From the cell containing the given text, extract its center point as (x, y) coordinate. 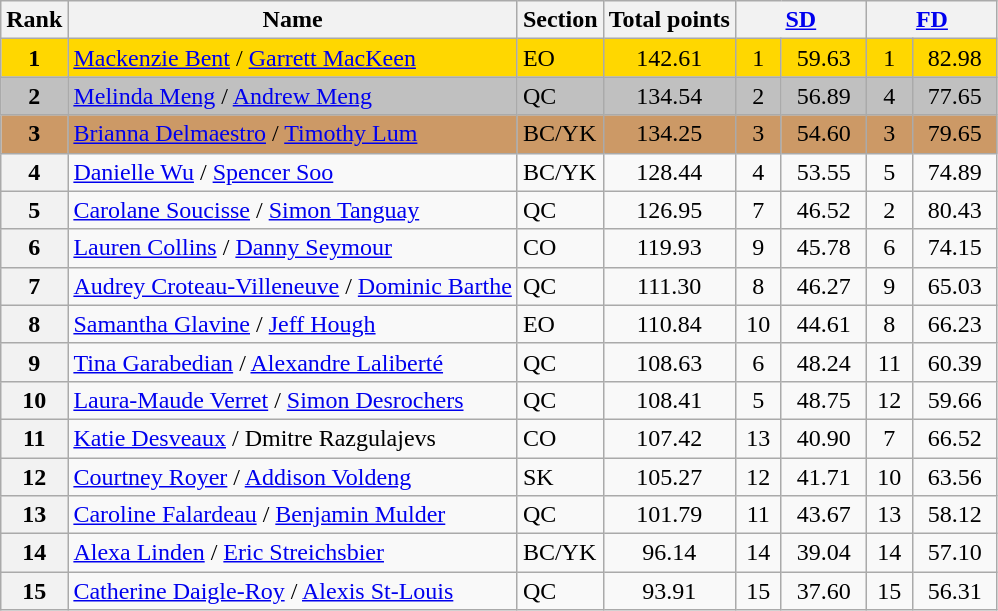
108.41 (669, 400)
108.63 (669, 362)
74.15 (954, 248)
40.90 (824, 438)
65.03 (954, 286)
63.56 (954, 477)
126.95 (669, 210)
46.27 (824, 286)
66.52 (954, 438)
48.75 (824, 400)
SK (560, 477)
80.43 (954, 210)
111.30 (669, 286)
Audrey Croteau-Villeneuve / Dominic Barthe (293, 286)
134.25 (669, 134)
46.52 (824, 210)
105.27 (669, 477)
Tina Garabedian / Alexandre Laliberté (293, 362)
56.89 (824, 96)
59.63 (824, 58)
82.98 (954, 58)
SD (800, 20)
43.67 (824, 515)
Caroline Falardeau / Benjamin Mulder (293, 515)
Mackenzie Bent / Garrett MacKeen (293, 58)
119.93 (669, 248)
77.65 (954, 96)
54.60 (824, 134)
101.79 (669, 515)
39.04 (824, 553)
Total points (669, 20)
Samantha Glavine / Jeff Hough (293, 324)
128.44 (669, 172)
56.31 (954, 591)
37.60 (824, 591)
93.91 (669, 591)
Alexa Linden / Eric Streichsbier (293, 553)
Laura-Maude Verret / Simon Desrochers (293, 400)
Danielle Wu / Spencer Soo (293, 172)
48.24 (824, 362)
44.61 (824, 324)
142.61 (669, 58)
Brianna Delmaestro / Timothy Lum (293, 134)
57.10 (954, 553)
58.12 (954, 515)
Name (293, 20)
53.55 (824, 172)
134.54 (669, 96)
74.89 (954, 172)
FD (932, 20)
107.42 (669, 438)
Section (560, 20)
110.84 (669, 324)
Melinda Meng / Andrew Meng (293, 96)
Lauren Collins / Danny Seymour (293, 248)
Katie Desveaux / Dmitre Razgulajevs (293, 438)
79.65 (954, 134)
59.66 (954, 400)
96.14 (669, 553)
45.78 (824, 248)
60.39 (954, 362)
41.71 (824, 477)
66.23 (954, 324)
Carolane Soucisse / Simon Tanguay (293, 210)
Courtney Royer / Addison Voldeng (293, 477)
Catherine Daigle-Roy / Alexis St-Louis (293, 591)
Rank (34, 20)
